Pinpoint the cell where the given text exists, returning its (x, y) midpoint coordinate. 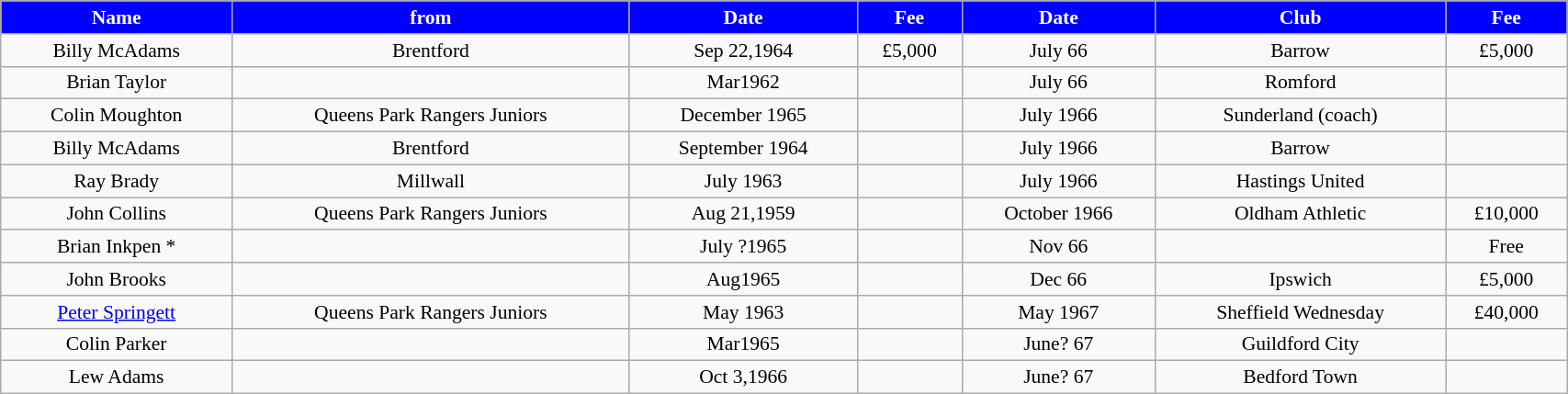
September 1964 (743, 149)
October 1966 (1058, 214)
Sunderland (coach) (1300, 116)
May 1963 (743, 312)
Dec 66 (1058, 279)
Ray Brady (117, 181)
Name (117, 17)
Mar1965 (743, 344)
December 1965 (743, 116)
Free (1506, 247)
Hastings United (1300, 181)
£40,000 (1506, 312)
Brian Inkpen * (117, 247)
John Brooks (117, 279)
£10,000 (1506, 214)
July ?1965 (743, 247)
Nov 66 (1058, 247)
Guildford City (1300, 344)
Bedford Town (1300, 377)
Romford (1300, 83)
Aug 21,1959 (743, 214)
Sep 22,1964 (743, 51)
Peter Springett (117, 312)
July 1963 (743, 181)
John Collins (117, 214)
Brian Taylor (117, 83)
Millwall (432, 181)
Lew Adams (117, 377)
Oct 3,1966 (743, 377)
Aug1965 (743, 279)
Oldham Athletic (1300, 214)
Colin Parker (117, 344)
Mar1962 (743, 83)
Colin Moughton (117, 116)
from (432, 17)
Club (1300, 17)
Ipswich (1300, 279)
May 1967 (1058, 312)
Sheffield Wednesday (1300, 312)
